Pinpoint the cell where the given text exists, returning its [x, y] midpoint coordinate. 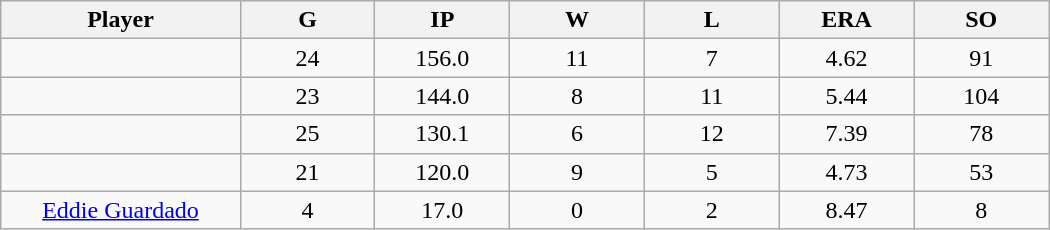
53 [982, 172]
21 [308, 172]
0 [578, 210]
156.0 [442, 58]
Eddie Guardado [121, 210]
7.39 [846, 134]
L [712, 20]
9 [578, 172]
17.0 [442, 210]
25 [308, 134]
24 [308, 58]
5 [712, 172]
4.73 [846, 172]
IP [442, 20]
4.62 [846, 58]
6 [578, 134]
4 [308, 210]
12 [712, 134]
5.44 [846, 96]
91 [982, 58]
23 [308, 96]
W [578, 20]
Player [121, 20]
7 [712, 58]
104 [982, 96]
G [308, 20]
2 [712, 210]
SO [982, 20]
120.0 [442, 172]
144.0 [442, 96]
8.47 [846, 210]
ERA [846, 20]
130.1 [442, 134]
78 [982, 134]
